Extract the (x, y) coordinate from the center of the cell holding the provided text.  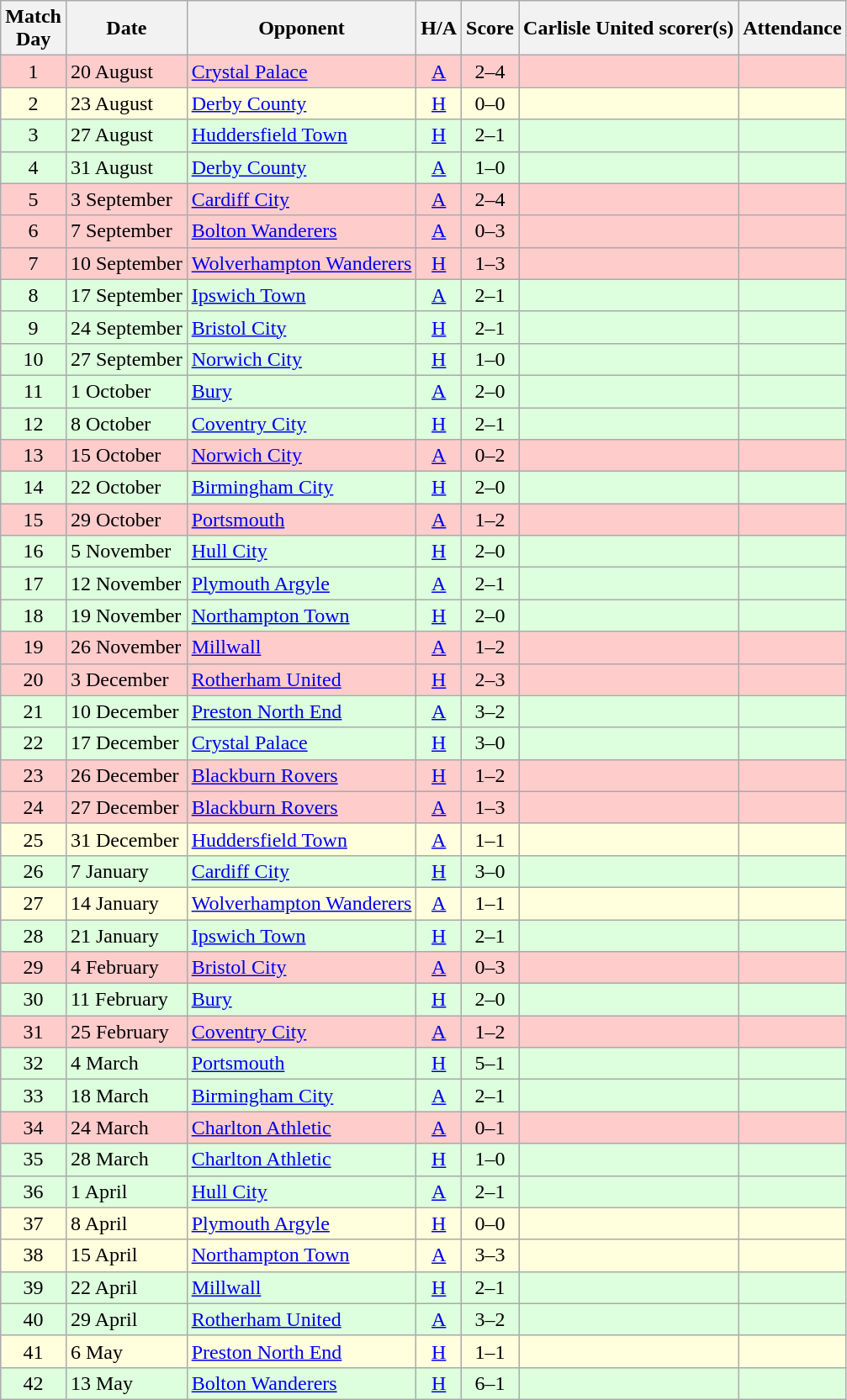
10 September (126, 263)
18 March (126, 1096)
20 August (126, 71)
24 (34, 807)
22 (34, 743)
22 April (126, 1287)
33 (34, 1096)
38 (34, 1255)
18 (34, 615)
39 (34, 1287)
29 April (126, 1319)
2 (34, 103)
5 November (126, 552)
42 (34, 1383)
28 (34, 936)
1 October (126, 391)
7 January (126, 871)
11 February (126, 1000)
14 (34, 488)
4 (34, 167)
31 December (126, 839)
36 (34, 1191)
Carlisle United scorer(s) (629, 29)
31 (34, 1032)
0–1 (490, 1128)
5 (34, 199)
29 October (126, 520)
15 (34, 520)
26 November (126, 647)
2–3 (490, 679)
8 April (126, 1223)
24 March (126, 1128)
24 September (126, 327)
34 (34, 1128)
9 (34, 327)
12 November (126, 584)
Match Day (34, 29)
27 December (126, 807)
1 April (126, 1191)
14 January (126, 903)
7 (34, 263)
17 September (126, 295)
3 September (126, 199)
25 February (126, 1032)
7 September (126, 231)
23 August (126, 103)
15 October (126, 456)
19 (34, 647)
23 (34, 775)
20 (34, 679)
21 January (126, 936)
3–3 (490, 1255)
35 (34, 1160)
4 March (126, 1064)
41 (34, 1351)
11 (34, 391)
13 May (126, 1383)
16 (34, 552)
Opponent (301, 29)
30 (34, 1000)
12 (34, 423)
37 (34, 1223)
H/A (439, 29)
6 (34, 231)
Date (126, 29)
17 December (126, 743)
27 (34, 903)
4 February (126, 968)
32 (34, 1064)
0–2 (490, 456)
31 August (126, 167)
3 December (126, 679)
13 (34, 456)
15 April (126, 1255)
17 (34, 584)
27 September (126, 359)
3 (34, 135)
22 October (126, 488)
19 November (126, 615)
29 (34, 968)
6 May (126, 1351)
5–1 (490, 1064)
6–1 (490, 1383)
25 (34, 839)
1 (34, 71)
21 (34, 711)
27 August (126, 135)
26 (34, 871)
40 (34, 1319)
26 December (126, 775)
10 (34, 359)
Attendance (792, 29)
8 October (126, 423)
10 December (126, 711)
28 March (126, 1160)
Score (490, 29)
8 (34, 295)
